Output the (X, Y) coordinate of the center of the cell containing the given text.  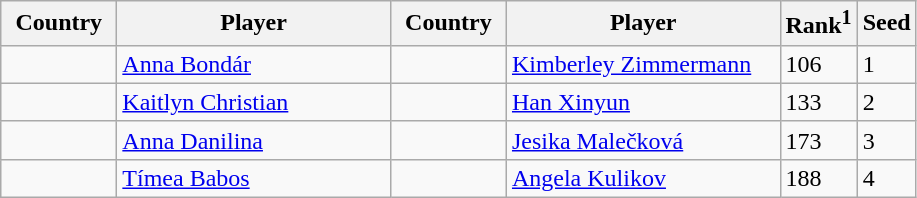
188 (818, 178)
4 (886, 178)
1 (886, 64)
2 (886, 102)
Anna Bondár (254, 64)
Angela Kulikov (643, 178)
Seed (886, 24)
Kaitlyn Christian (254, 102)
3 (886, 140)
Tímea Babos (254, 178)
133 (818, 102)
Kimberley Zimmermann (643, 64)
Han Xinyun (643, 102)
173 (818, 140)
Anna Danilina (254, 140)
Rank1 (818, 24)
106 (818, 64)
Jesika Malečková (643, 140)
